Find where the given text appears and provide that cell's center as [X, Y] coordinate. 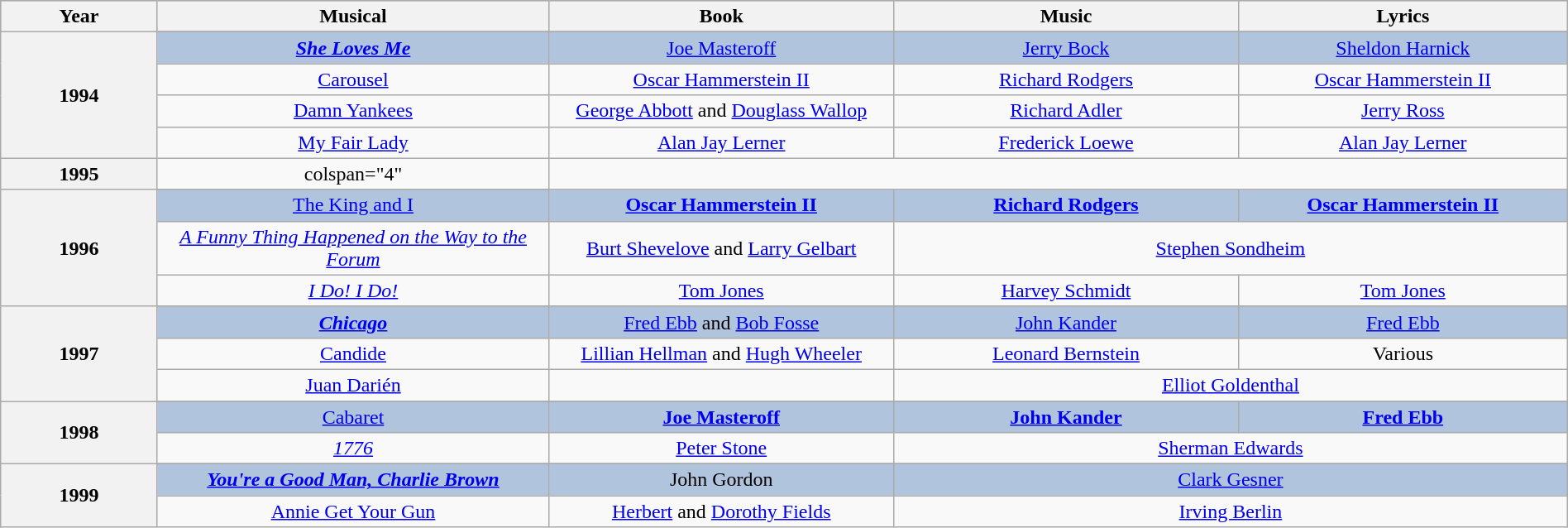
Harvey Schmidt [1067, 290]
Jerry Bock [1067, 48]
I Do! I Do! [353, 290]
Jerry Ross [1403, 111]
Fred Ebb and Bob Fosse [721, 322]
George Abbott and Douglass Wallop [721, 111]
1995 [79, 174]
Cabaret [353, 416]
Year [79, 17]
Richard Adler [1067, 111]
Irving Berlin [1231, 511]
Herbert and Dorothy Fields [721, 511]
You're a Good Man, Charlie Brown [353, 480]
1776 [353, 449]
John Gordon [721, 480]
1998 [79, 432]
Frederick Loewe [1067, 142]
Juan Darién [353, 385]
Chicago [353, 322]
She Loves Me [353, 48]
Damn Yankees [353, 111]
1999 [79, 496]
Candide [353, 353]
Various [1403, 353]
Musical [353, 17]
Burt Shevelove and Larry Gelbart [721, 248]
Sherman Edwards [1231, 449]
Elliot Goldenthal [1231, 385]
Music [1067, 17]
Annie Get Your Gun [353, 511]
My Fair Lady [353, 142]
Lillian Hellman and Hugh Wheeler [721, 353]
The King and I [353, 205]
A Funny Thing Happened on the Way to the Forum [353, 248]
1994 [79, 95]
Clark Gesner [1231, 480]
Peter Stone [721, 449]
Leonard Bernstein [1067, 353]
Carousel [353, 79]
Book [721, 17]
Lyrics [1403, 17]
1997 [79, 353]
Sheldon Harnick [1403, 48]
Stephen Sondheim [1231, 248]
colspan="4" [353, 174]
1996 [79, 248]
